Determine the [x, y] coordinate at the center of the cell enclosing the given text.  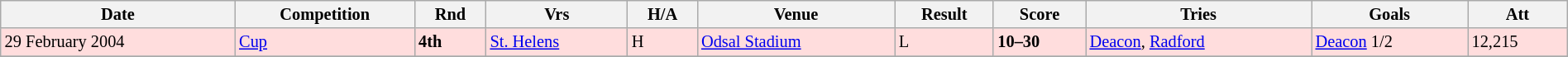
4th [450, 42]
Deacon, Radford [1199, 42]
H [662, 42]
Competition [324, 14]
10–30 [1039, 42]
29 February 2004 [117, 42]
Deacon 1/2 [1389, 42]
H/A [662, 14]
Cup [324, 42]
Goals [1389, 14]
Score [1039, 14]
Date [117, 14]
Att [1518, 14]
Vrs [557, 14]
Result [944, 14]
St. Helens [557, 42]
Rnd [450, 14]
Tries [1199, 14]
L [944, 42]
Odsal Stadium [796, 42]
Venue [796, 14]
12,215 [1518, 42]
